Search for the cell housing the specified text and yield its (X, Y) center coordinate. 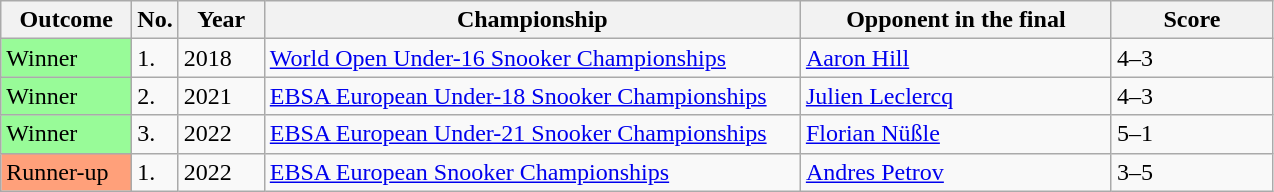
3. (155, 134)
Opponent in the final (956, 20)
5–1 (1192, 134)
Year (221, 20)
Runner-up (66, 172)
EBSA European Under-21 Snooker Championships (532, 134)
Outcome (66, 20)
Aaron Hill (956, 58)
Andres Petrov (956, 172)
2018 (221, 58)
Florian Nüßle (956, 134)
EBSA European Under-18 Snooker Championships (532, 96)
No. (155, 20)
2. (155, 96)
Score (1192, 20)
EBSA European Snooker Championships (532, 172)
Julien Leclercq (956, 96)
2021 (221, 96)
3–5 (1192, 172)
Championship (532, 20)
World Open Under-16 Snooker Championships (532, 58)
